Output the [x, y] coordinate of the center of the cell containing the given text.  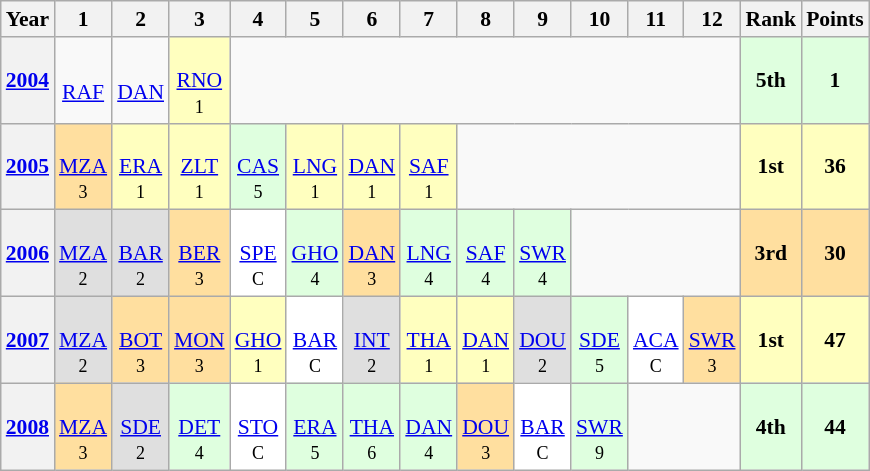
GHO1 [258, 340]
DOU3 [486, 426]
Year [28, 19]
DAN4 [428, 426]
SDE2 [140, 426]
2007 [28, 340]
SAF1 [428, 166]
SAF4 [486, 254]
DOU2 [542, 340]
10 [600, 19]
8 [486, 19]
ERA1 [140, 166]
6 [372, 19]
Rank [772, 19]
RNO1 [200, 80]
LNG4 [428, 254]
2 [140, 19]
5 [314, 19]
SWR3 [712, 340]
INT2 [372, 340]
47 [835, 340]
SWR9 [600, 426]
7 [428, 19]
MON3 [200, 340]
DAN3 [372, 254]
SDE5 [600, 340]
STOC [258, 426]
2005 [28, 166]
44 [835, 426]
2004 [28, 80]
THA1 [428, 340]
CAS5 [258, 166]
SPEC [258, 254]
12 [712, 19]
DAN [140, 80]
2008 [28, 426]
9 [542, 19]
LNG1 [314, 166]
4 [258, 19]
36 [835, 166]
30 [835, 254]
5th [772, 80]
THA6 [372, 426]
SWR4 [542, 254]
GHO4 [314, 254]
BAR2 [140, 254]
ZLT1 [200, 166]
Points [835, 19]
3 [200, 19]
ACAC [656, 340]
BER3 [200, 254]
2006 [28, 254]
4th [772, 426]
RAF [83, 80]
ERA5 [314, 426]
BOT3 [140, 340]
11 [656, 19]
DET4 [200, 426]
3rd [772, 254]
